Search for the cell housing the specified text and yield its (X, Y) center coordinate. 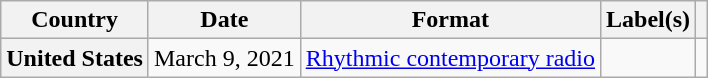
Label(s) (648, 20)
Format (450, 20)
March 9, 2021 (224, 58)
Rhythmic contemporary radio (450, 58)
Country (75, 20)
Date (224, 20)
United States (75, 58)
